Determine the (X, Y) coordinate at the center of the cell enclosing the given text.  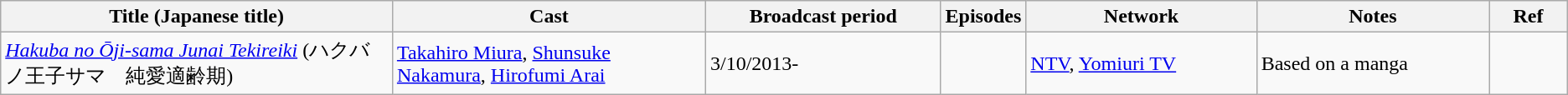
Cast (549, 17)
Hakuba no Ōji-sama Junai Tekireiki (ハクバノ王子サマ 純愛適齢期) (197, 63)
Takahiro Miura, Shunsuke Nakamura, Hirofumi Arai (549, 63)
NTV, Yomiuri TV (1141, 63)
Network (1141, 17)
Episodes (983, 17)
Broadcast period (823, 17)
Title (Japanese title) (197, 17)
Ref (1529, 17)
3/10/2013- (823, 63)
Based on a manga (1373, 63)
Notes (1373, 17)
